Identify which cell holds the provided text, then report its (x, y) central coordinate. 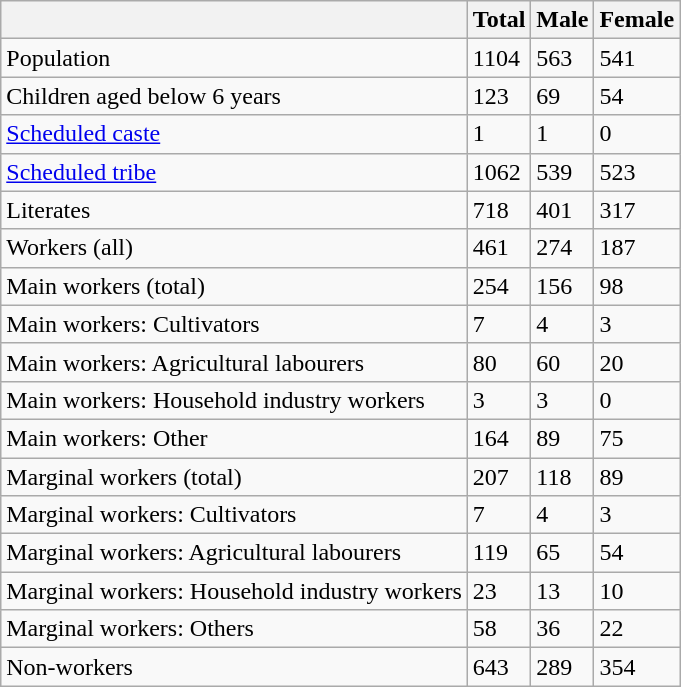
75 (637, 438)
Non-workers (234, 667)
13 (562, 591)
Male (562, 20)
Main workers: Other (234, 438)
Literates (234, 210)
22 (637, 629)
289 (562, 667)
65 (562, 553)
461 (499, 248)
254 (499, 286)
Scheduled tribe (234, 172)
Main workers: Household industry workers (234, 400)
563 (562, 58)
401 (562, 210)
164 (499, 438)
541 (637, 58)
Marginal workers: Cultivators (234, 515)
Main workers: Agricultural labourers (234, 362)
Population (234, 58)
718 (499, 210)
1062 (499, 172)
Scheduled caste (234, 134)
274 (562, 248)
80 (499, 362)
643 (499, 667)
20 (637, 362)
354 (637, 667)
156 (562, 286)
Main workers (total) (234, 286)
119 (499, 553)
Main workers: Cultivators (234, 324)
118 (562, 477)
523 (637, 172)
Marginal workers: Household industry workers (234, 591)
123 (499, 96)
Workers (all) (234, 248)
23 (499, 591)
10 (637, 591)
Marginal workers: Others (234, 629)
98 (637, 286)
36 (562, 629)
Female (637, 20)
187 (637, 248)
1104 (499, 58)
Marginal workers (total) (234, 477)
Marginal workers: Agricultural labourers (234, 553)
Total (499, 20)
539 (562, 172)
60 (562, 362)
207 (499, 477)
58 (499, 629)
317 (637, 210)
Children aged below 6 years (234, 96)
69 (562, 96)
